Determine the (x, y) coordinate at the center of the cell enclosing the given text.  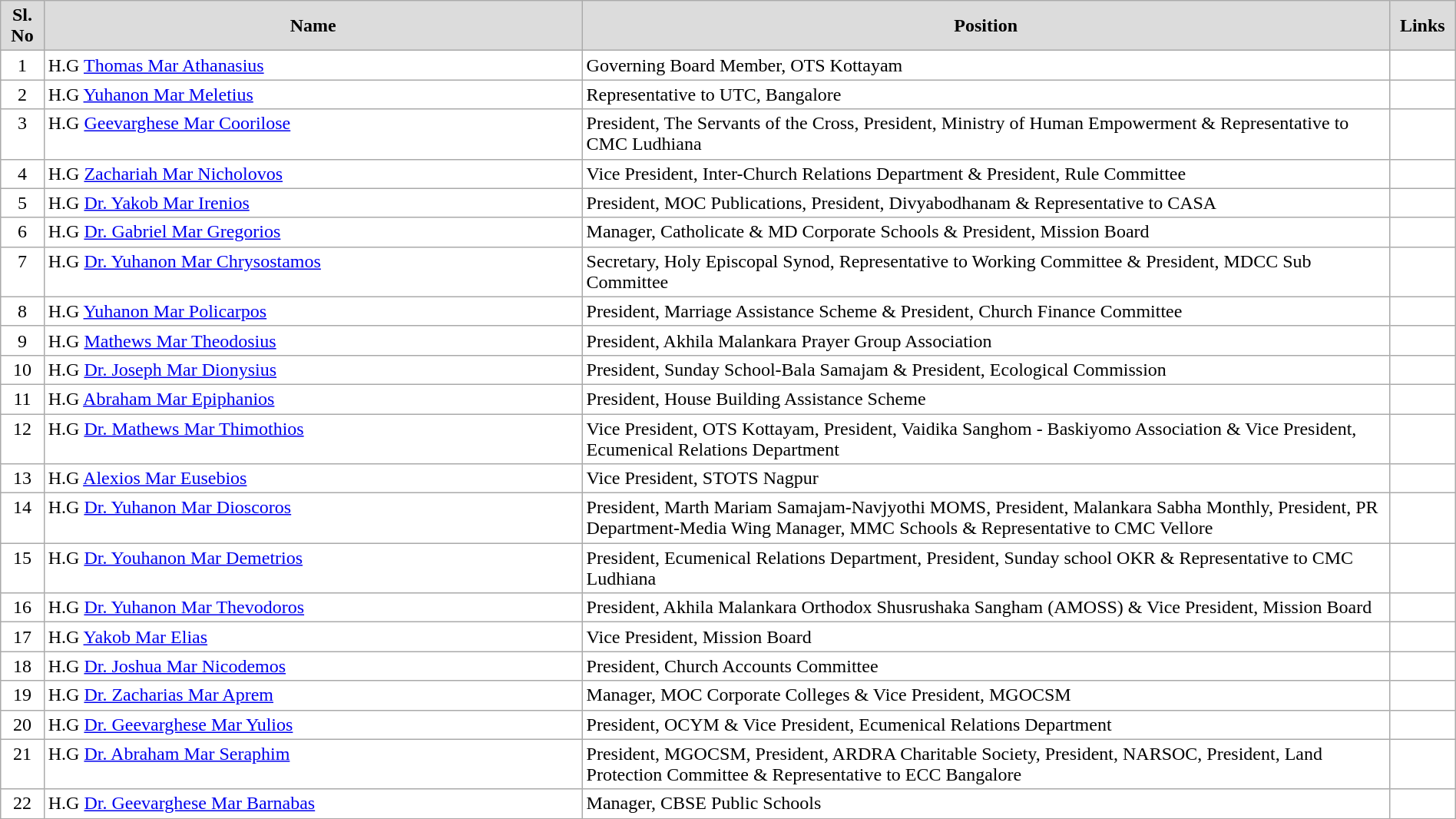
President, Akhila Malankara Orthodox Shusrushaka Sangham (AMOSS) & Vice President, Mission Board (986, 608)
H.G Dr. Geevarghese Mar Yulios (313, 724)
H.G Dr. Yuhanon Mar Chrysostamos (313, 272)
11 (22, 399)
H.G Yuhanon Mar Policarpos (313, 311)
7 (22, 272)
Manager, Catholicate & MD Corporate Schools & President, Mission Board (986, 232)
1 (22, 65)
H.G Dr. Yuhanon Mar Thevodoros (313, 608)
President, Church Accounts Committee (986, 666)
13 (22, 479)
17 (22, 637)
H.G Abraham Mar Epiphanios (313, 399)
President, MOC Publications, President, Divyabodhanam & Representative to CASA (986, 203)
President, Sunday School-Bala Samajam & President, Ecological Commission (986, 370)
Links (1422, 26)
5 (22, 203)
H.G Dr. Joshua Mar Nicodemos (313, 666)
H.G Dr. Abraham Mar Seraphim (313, 764)
H.G Dr. Gabriel Mar Gregorios (313, 232)
H.G Geevarghese Mar Coorilose (313, 134)
H.G Dr. Youhanon Mar Demetrios (313, 569)
President, OCYM & Vice President, Ecumenical Relations Department (986, 724)
H.G Dr. Yakob Mar Irenios (313, 203)
19 (22, 695)
H.G Dr. Yuhanon Mar Dioscoros (313, 518)
3 (22, 134)
Vice President, Mission Board (986, 637)
H.G Yakob Mar Elias (313, 637)
H.G Mathews Mar Theodosius (313, 340)
21 (22, 764)
8 (22, 311)
16 (22, 608)
12 (22, 438)
20 (22, 724)
President, House Building Assistance Scheme (986, 399)
Vice President, Inter-Church Relations Department & President, Rule Committee (986, 174)
H.G Dr. Geevarghese Mar Barnabas (313, 804)
H.G Dr. Zacharias Mar Aprem (313, 695)
4 (22, 174)
2 (22, 94)
Position (986, 26)
22 (22, 804)
H.G Dr. Mathews Mar Thimothios (313, 438)
Sl. No (22, 26)
Vice President, OTS Kottayam, President, Vaidika Sanghom - Baskiyomo Association & Vice President, Ecumenical Relations Department (986, 438)
10 (22, 370)
18 (22, 666)
H.G Dr. Joseph Mar Dionysius (313, 370)
H.G Thomas Mar Athanasius (313, 65)
President, The Servants of the Cross, President, Ministry of Human Empowerment & Representative to CMC Ludhiana (986, 134)
Vice President, STOTS Nagpur (986, 479)
H.G Alexios Mar Eusebios (313, 479)
Manager, MOC Corporate Colleges & Vice President, MGOCSM (986, 695)
Representative to UTC, Bangalore (986, 94)
Secretary, Holy Episcopal Synod, Representative to Working Committee & President, MDCC Sub Committee (986, 272)
15 (22, 569)
H.G Zachariah Mar Nicholovos (313, 174)
H.G Yuhanon Mar Meletius (313, 94)
President, MGOCSM, President, ARDRA Charitable Society, President, NARSOC, President, Land Protection Committee & Representative to ECC Bangalore (986, 764)
14 (22, 518)
Manager, CBSE Public Schools (986, 804)
President, Marriage Assistance Scheme & President, Church Finance Committee (986, 311)
9 (22, 340)
Governing Board Member, OTS Kottayam (986, 65)
President, Akhila Malankara Prayer Group Association (986, 340)
6 (22, 232)
President, Ecumenical Relations Department, President, Sunday school OKR & Representative to CMC Ludhiana (986, 569)
Name (313, 26)
